Search for the cell housing the specified text and yield its (X, Y) center coordinate. 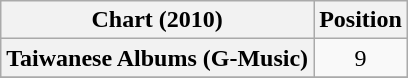
Position (361, 20)
9 (361, 58)
Chart (2010) (158, 20)
Taiwanese Albums (G-Music) (158, 58)
